Provide the [X, Y] coordinate of the cell's center where the given text is located.  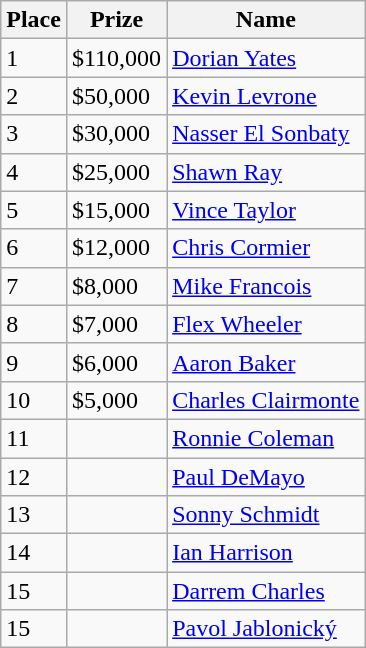
$15,000 [116, 210]
8 [34, 324]
Prize [116, 20]
Kevin Levrone [266, 96]
14 [34, 553]
Name [266, 20]
7 [34, 286]
5 [34, 210]
Flex Wheeler [266, 324]
Ronnie Coleman [266, 438]
Aaron Baker [266, 362]
13 [34, 515]
4 [34, 172]
2 [34, 96]
Chris Cormier [266, 248]
Shawn Ray [266, 172]
Charles Clairmonte [266, 400]
$5,000 [116, 400]
Paul DeMayo [266, 477]
Dorian Yates [266, 58]
$6,000 [116, 362]
$50,000 [116, 96]
Ian Harrison [266, 553]
9 [34, 362]
1 [34, 58]
Vince Taylor [266, 210]
$25,000 [116, 172]
Place [34, 20]
$30,000 [116, 134]
$7,000 [116, 324]
$8,000 [116, 286]
Darrem Charles [266, 591]
Nasser El Sonbaty [266, 134]
$110,000 [116, 58]
12 [34, 477]
$12,000 [116, 248]
10 [34, 400]
3 [34, 134]
6 [34, 248]
Sonny Schmidt [266, 515]
11 [34, 438]
Pavol Jablonický [266, 629]
Mike Francois [266, 286]
